Return the (X, Y) coordinate for the center point of the cell that contains the specified text.  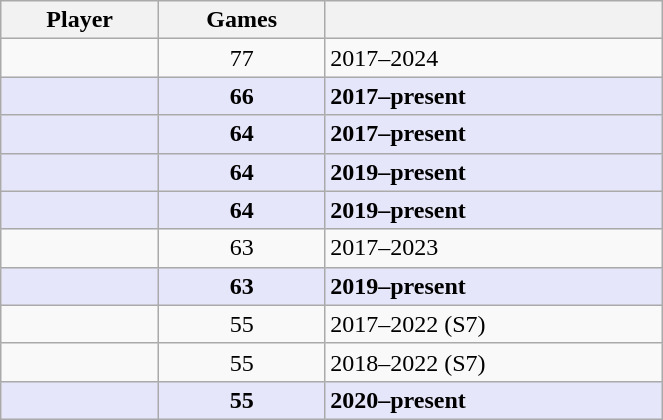
Games (242, 20)
2018–2022 (S7) (494, 362)
77 (242, 58)
2017–2022 (S7) (494, 324)
2017–2024 (494, 58)
2020–present (494, 400)
Player (80, 20)
66 (242, 96)
2017–2023 (494, 248)
